Detect which cell encompasses the target text, then output its [x, y] center coordinate. 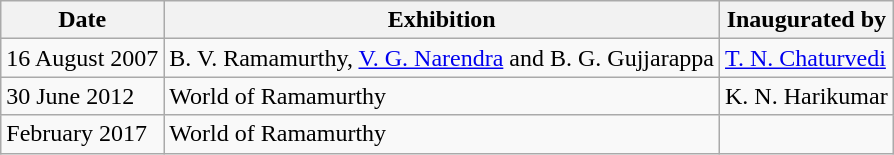
30 June 2012 [82, 96]
K. N. Harikumar [806, 96]
Inaugurated by [806, 20]
February 2017 [82, 134]
T. N. Chaturvedi [806, 58]
B. V. Ramamurthy, V. G. Narendra and B. G. Gujjarappa [442, 58]
Exhibition [442, 20]
16 August 2007 [82, 58]
Date [82, 20]
